Identify which cell holds the provided text, then report its [x, y] central coordinate. 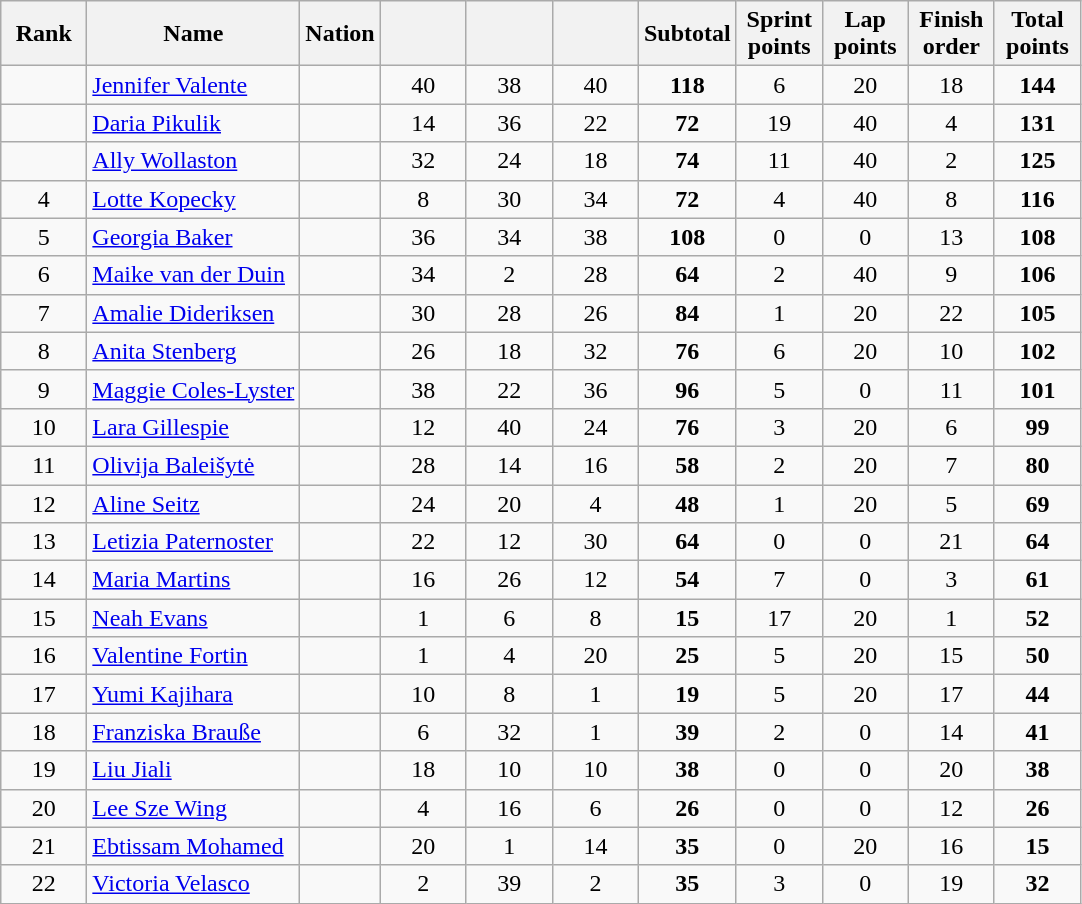
41 [1037, 732]
Subtotal [687, 34]
102 [1037, 351]
Finish order [951, 34]
Maggie Coles-Lyster [194, 389]
44 [1037, 694]
69 [1037, 503]
Victoria Velasco [194, 884]
Aline Seitz [194, 503]
Lee Sze Wing [194, 808]
Nation [340, 34]
Franziska Brauße [194, 732]
Total points [1037, 34]
Maike van der Duin [194, 275]
Yumi Kajihara [194, 694]
74 [687, 161]
Sprint points [779, 34]
125 [1037, 161]
Valentine Fortin [194, 656]
Georgia Baker [194, 237]
Lara Gillespie [194, 427]
48 [687, 503]
Anita Stenberg [194, 351]
Lap points [865, 34]
Lotte Kopecky [194, 199]
96 [687, 389]
Letizia Paternoster [194, 542]
58 [687, 465]
Ebtissam Mohamed [194, 846]
52 [1037, 618]
Amalie Dideriksen [194, 313]
Neah Evans [194, 618]
116 [1037, 199]
Olivija Baleišytė [194, 465]
106 [1037, 275]
144 [1037, 85]
99 [1037, 427]
Ally Wollaston [194, 161]
Jennifer Valente [194, 85]
84 [687, 313]
101 [1037, 389]
50 [1037, 656]
80 [1037, 465]
118 [687, 85]
61 [1037, 580]
Rank [44, 34]
Name [194, 34]
Maria Martins [194, 580]
25 [687, 656]
131 [1037, 123]
Daria Pikulik [194, 123]
54 [687, 580]
105 [1037, 313]
Liu Jiali [194, 770]
